Search for the cell housing the specified text and yield its [X, Y] center coordinate. 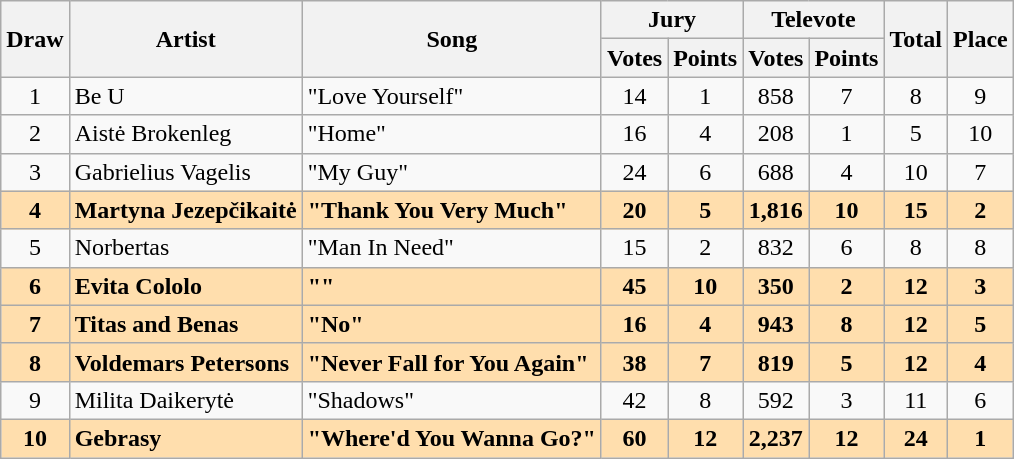
Norbertas [186, 248]
2,237 [776, 438]
Televote [814, 20]
208 [776, 134]
688 [776, 172]
"Home" [452, 134]
38 [634, 362]
350 [776, 286]
Total [916, 39]
42 [634, 400]
"Never Fall for You Again" [452, 362]
1,816 [776, 210]
"No" [452, 324]
45 [634, 286]
Milita Daikerytė [186, 400]
20 [634, 210]
"Man In Need" [452, 248]
Aistė Brokenleg [186, 134]
858 [776, 96]
819 [776, 362]
Song [452, 39]
Martyna Jezepčikaitė [186, 210]
832 [776, 248]
Gabrielius Vagelis [186, 172]
"" [452, 286]
11 [916, 400]
"My Guy" [452, 172]
"Thank You Very Much" [452, 210]
943 [776, 324]
Artist [186, 39]
Titas and Benas [186, 324]
60 [634, 438]
Evita Cololo [186, 286]
592 [776, 400]
Gebrasy [186, 438]
Place [981, 39]
Voldemars Petersons [186, 362]
"Where'd You Wanna Go?" [452, 438]
"Shadows" [452, 400]
"Love Yourself" [452, 96]
Jury [672, 20]
Be U [186, 96]
Draw [35, 39]
14 [634, 96]
